Locate the cell with the specified text and output its (X, Y) center coordinate. 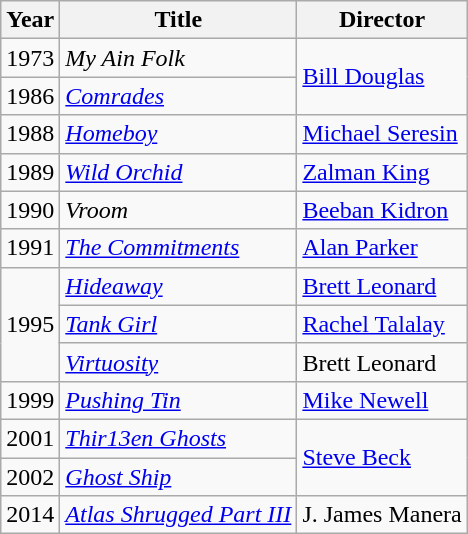
Director (382, 20)
Homeboy (178, 134)
1986 (30, 96)
Virtuosity (178, 362)
Ghost Ship (178, 477)
Beeban Kidron (382, 210)
Wild Orchid (178, 172)
Vroom (178, 210)
2014 (30, 515)
Bill Douglas (382, 77)
Comrades (178, 96)
1999 (30, 400)
1973 (30, 58)
Michael Seresin (382, 134)
My Ain Folk (178, 58)
Rachel Talalay (382, 324)
2001 (30, 438)
1989 (30, 172)
Alan Parker (382, 248)
Pushing Tin (178, 400)
1990 (30, 210)
1995 (30, 324)
Steve Beck (382, 457)
1991 (30, 248)
The Commitments (178, 248)
Thir13en Ghosts (178, 438)
Tank Girl (178, 324)
Year (30, 20)
1988 (30, 134)
Title (178, 20)
Mike Newell (382, 400)
Hideaway (178, 286)
Atlas Shrugged Part III (178, 515)
Zalman King (382, 172)
J. James Manera (382, 515)
2002 (30, 477)
